Detect which cell encompasses the target text, then output its (X, Y) center coordinate. 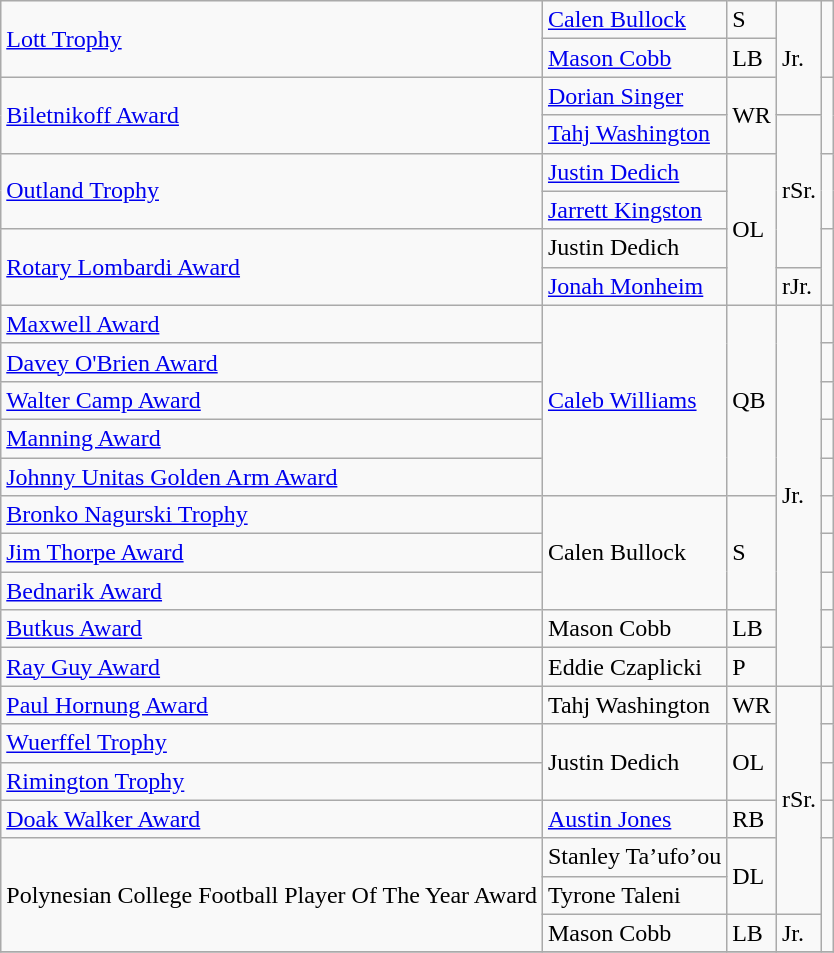
Wuerffel Trophy (272, 743)
Johnny Unitas Golden Arm Award (272, 477)
RB (752, 819)
rJr. (798, 286)
Maxwell Award (272, 324)
P (752, 667)
Austin Jones (634, 819)
Stanley Ta’ufo’ou (634, 857)
Biletnikoff Award (272, 115)
Jim Thorpe Award (272, 553)
Ray Guy Award (272, 667)
Walter Camp Award (272, 400)
Davey O'Brien Award (272, 362)
Eddie Czaplicki (634, 667)
Polynesian College Football Player Of The Year Award (272, 895)
Paul Hornung Award (272, 705)
Manning Award (272, 438)
Dorian Singer (634, 96)
Rotary Lombardi Award (272, 267)
Jarrett Kingston (634, 210)
Lott Trophy (272, 39)
Jonah Monheim (634, 286)
Rimington Trophy (272, 781)
Bednarik Award (272, 591)
Caleb Williams (634, 400)
Tyrone Taleni (634, 895)
Doak Walker Award (272, 819)
Butkus Award (272, 629)
Bronko Nagurski Trophy (272, 515)
QB (752, 400)
Outland Trophy (272, 191)
DL (752, 876)
